Capture the cell that displays the provided text and extract its (X, Y) central coordinate. 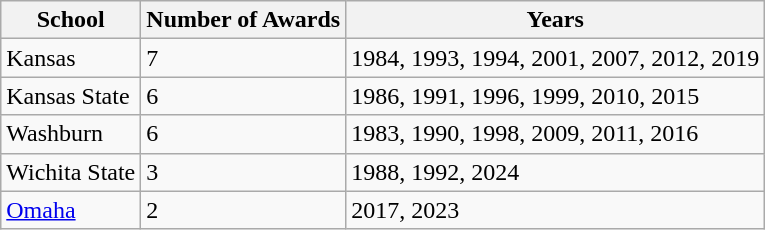
3 (244, 172)
Kansas State (71, 96)
7 (244, 58)
1983, 1990, 1998, 2009, 2011, 2016 (556, 134)
1984, 1993, 1994, 2001, 2007, 2012, 2019 (556, 58)
Omaha (71, 210)
Kansas (71, 58)
1986, 1991, 1996, 1999, 2010, 2015 (556, 96)
Years (556, 20)
Washburn (71, 134)
School (71, 20)
1988, 1992, 2024 (556, 172)
Wichita State (71, 172)
2017, 2023 (556, 210)
Number of Awards (244, 20)
2 (244, 210)
